From the cell containing the given text, extract its center point as [x, y] coordinate. 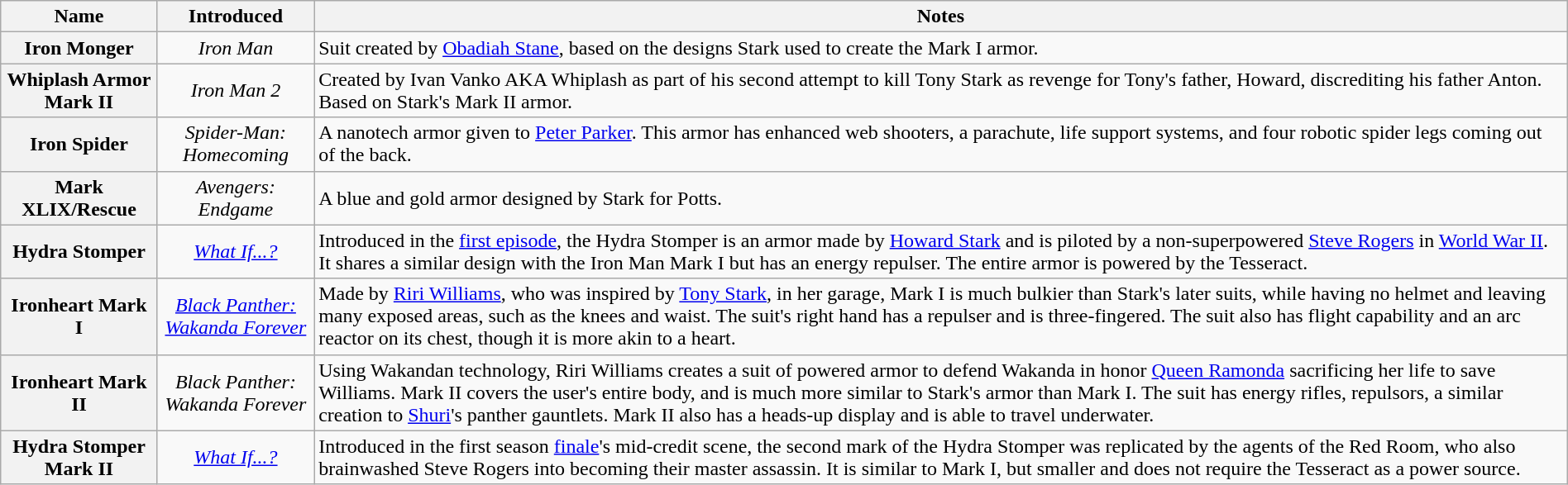
Whiplash Armor Mark II [79, 91]
Name [79, 17]
Suit created by Obadiah Stane, based on the designs Stark used to create the Mark I armor. [941, 48]
Avengers: Endgame [235, 198]
Notes [941, 17]
Introduced [235, 17]
Iron Monger [79, 48]
Ironheart Mark II [79, 392]
Iron Spider [79, 144]
Ironheart Mark I [79, 316]
Iron Man [235, 48]
Hydra Stomper [79, 251]
Hydra Stomper Mark II [79, 458]
Spider-Man: Homecoming [235, 144]
Iron Man 2 [235, 91]
A blue and gold armor designed by Stark for Potts. [941, 198]
Mark XLIX/Rescue [79, 198]
